For the text-containing cell, return its midpoint in [X, Y] coordinate format. 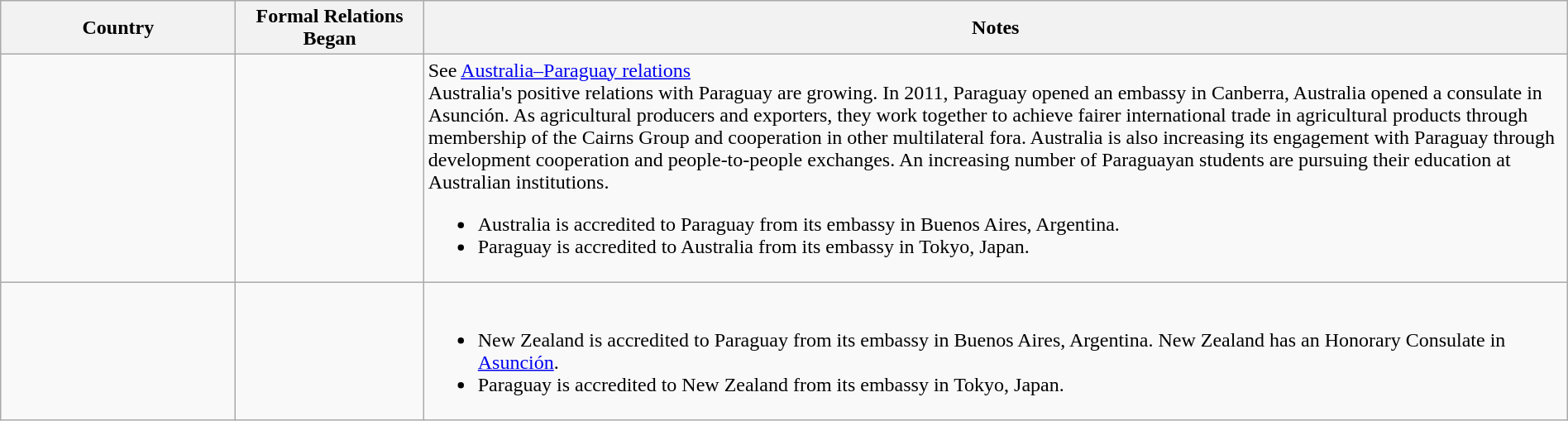
Country [118, 28]
Formal Relations Began [329, 28]
Notes [996, 28]
